Return [x, y] of the center of cell containing provided text 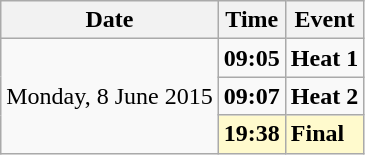
09:07 [252, 96]
Heat 2 [324, 96]
Heat 1 [324, 58]
09:05 [252, 58]
Time [252, 20]
Event [324, 20]
19:38 [252, 134]
Final [324, 134]
Date [110, 20]
Monday, 8 June 2015 [110, 96]
